Find where the given text appears and provide that cell's center as (x, y) coordinate. 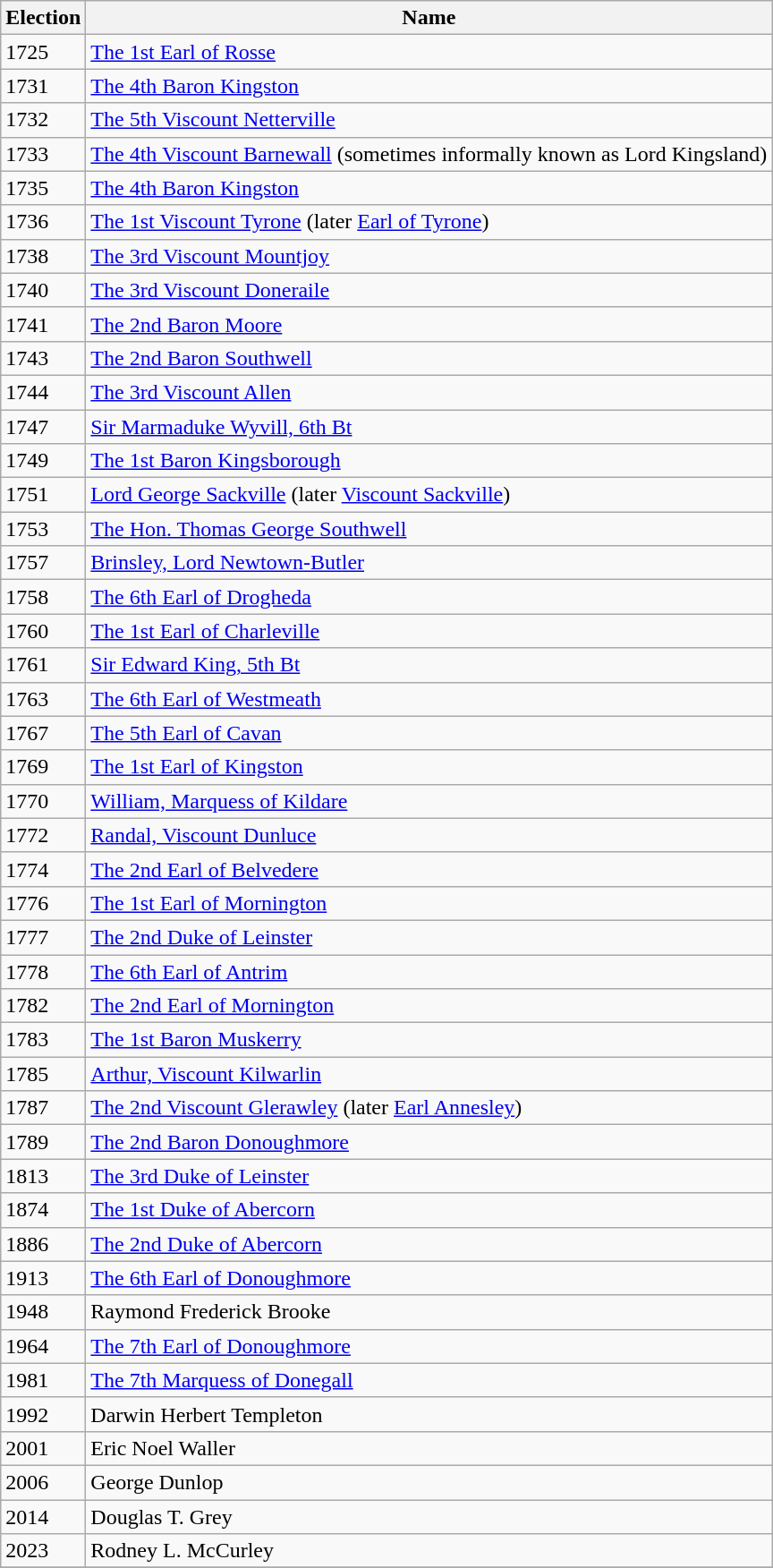
The 6th Earl of Donoughmore (429, 1278)
1751 (43, 495)
The 1st Earl of Rosse (429, 52)
The 4th Viscount Barnewall (sometimes informally known as Lord Kingsland) (429, 154)
1813 (43, 1176)
1740 (43, 290)
The 3rd Duke of Leinster (429, 1176)
The 2nd Viscount Glerawley (later Earl Annesley) (429, 1108)
1732 (43, 120)
1886 (43, 1244)
1758 (43, 597)
1777 (43, 937)
The Hon. Thomas George Southwell (429, 529)
1787 (43, 1108)
1778 (43, 971)
The 6th Earl of Antrim (429, 971)
1948 (43, 1312)
The 2nd Baron Donoughmore (429, 1142)
The 2nd Earl of Belvedere (429, 869)
The 2nd Duke of Abercorn (429, 1244)
2023 (43, 1551)
1741 (43, 324)
1785 (43, 1074)
The 3rd Viscount Allen (429, 392)
Raymond Frederick Brooke (429, 1312)
1782 (43, 1006)
The 2nd Baron Southwell (429, 358)
William, Marquess of Kildare (429, 801)
1743 (43, 358)
Douglas T. Grey (429, 1517)
The 1st Viscount Tyrone (later Earl of Tyrone) (429, 222)
The 1st Duke of Abercorn (429, 1210)
1725 (43, 52)
Arthur, Viscount Kilwarlin (429, 1074)
Lord George Sackville (later Viscount Sackville) (429, 495)
Rodney L. McCurley (429, 1551)
The 6th Earl of Westmeath (429, 699)
1776 (43, 903)
1757 (43, 563)
1770 (43, 801)
Randal, Viscount Dunluce (429, 835)
The 5th Earl of Cavan (429, 733)
1992 (43, 1414)
1733 (43, 154)
1747 (43, 427)
1874 (43, 1210)
1789 (43, 1142)
1913 (43, 1278)
The 1st Earl of Kingston (429, 767)
Brinsley, Lord Newtown-Butler (429, 563)
The 2nd Earl of Mornington (429, 1006)
Election (43, 18)
The 1st Baron Kingsborough (429, 461)
Name (429, 18)
The 2nd Duke of Leinster (429, 937)
The 1st Earl of Mornington (429, 903)
1736 (43, 222)
2006 (43, 1482)
Eric Noel Waller (429, 1448)
Darwin Herbert Templeton (429, 1414)
Sir Edward King, 5th Bt (429, 665)
The 7th Marquess of Donegall (429, 1380)
1783 (43, 1040)
1744 (43, 392)
1731 (43, 86)
The 7th Earl of Donoughmore (429, 1346)
The 1st Baron Muskerry (429, 1040)
1981 (43, 1380)
1761 (43, 665)
The 3rd Viscount Mountjoy (429, 256)
1769 (43, 767)
1772 (43, 835)
1763 (43, 699)
The 1st Earl of Charleville (429, 631)
The 2nd Baron Moore (429, 324)
The 5th Viscount Netterville (429, 120)
1753 (43, 529)
1964 (43, 1346)
1774 (43, 869)
Sir Marmaduke Wyvill, 6th Bt (429, 427)
1760 (43, 631)
1735 (43, 188)
1749 (43, 461)
1738 (43, 256)
George Dunlop (429, 1482)
2014 (43, 1517)
The 3rd Viscount Doneraile (429, 290)
The 6th Earl of Drogheda (429, 597)
1767 (43, 733)
2001 (43, 1448)
